Determine the (X, Y) coordinate at the center of the cell enclosing the given text.  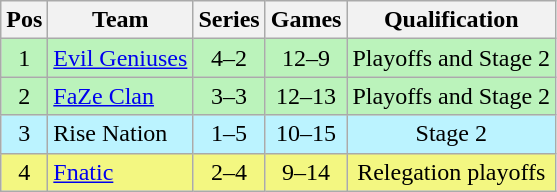
Rise Nation (120, 134)
9–14 (306, 172)
10–15 (306, 134)
Games (306, 20)
FaZe Clan (120, 96)
12–13 (306, 96)
2 (24, 96)
4 (24, 172)
Stage 2 (452, 134)
4–2 (229, 58)
Series (229, 20)
Team (120, 20)
12–9 (306, 58)
Qualification (452, 20)
3 (24, 134)
Relegation playoffs (452, 172)
3–3 (229, 96)
Fnatic (120, 172)
1–5 (229, 134)
2–4 (229, 172)
Evil Geniuses (120, 58)
1 (24, 58)
Pos (24, 20)
